Pinpoint the cell where the given text exists, returning its [X, Y] midpoint coordinate. 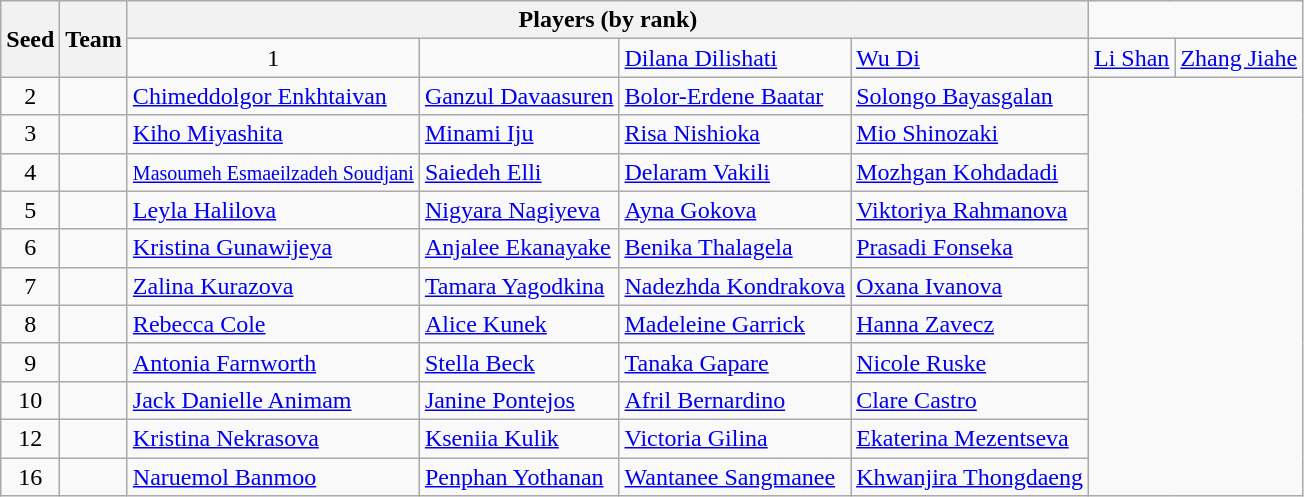
Benika Thalagela [735, 248]
Afril Bernardino [735, 400]
Mio Shinozaki [970, 134]
Kseniia Kulik [519, 438]
Prasadi Fonseka [970, 248]
Oxana Ivanova [970, 286]
Nicole Ruske [970, 362]
Players (by rank) [608, 20]
Chimeddolgor Enkhtaivan [273, 96]
Kristina Gunawijeya [273, 248]
Stella Beck [519, 362]
Tamara Yagodkina [519, 286]
8 [30, 324]
Madeleine Garrick [735, 324]
Saiedeh Elli [519, 172]
Mozhgan Kohdadadi [970, 172]
Clare Castro [970, 400]
Li Shan [1132, 58]
7 [30, 286]
Risa Nishioka [735, 134]
Victoria Gilina [735, 438]
2 [30, 96]
4 [30, 172]
Wantanee Sangmanee [735, 477]
Naruemol Banmoo [273, 477]
Bolor-Erdene Baatar [735, 96]
Ekaterina Mezentseva [970, 438]
Kristina Nekrasova [273, 438]
Alice Kunek [519, 324]
Jack Danielle Animam [273, 400]
Minami Iju [519, 134]
6 [30, 248]
1 [273, 58]
9 [30, 362]
Zhang Jiahe [1239, 58]
Delaram Vakili [735, 172]
Kiho Miyashita [273, 134]
Viktoriya Rahmanova [970, 210]
Masoumeh Esmaeilzadeh Soudjani [273, 172]
Tanaka Gapare [735, 362]
Nadezhda Kondrakova [735, 286]
Leyla Halilova [273, 210]
Anjalee Ekanayake [519, 248]
Zalina Kurazova [273, 286]
Team [94, 39]
Rebecca Cole [273, 324]
Khwanjira Thongdaeng [970, 477]
Ayna Gokova [735, 210]
Antonia Farnworth [273, 362]
Nigyara Nagiyeva [519, 210]
10 [30, 400]
12 [30, 438]
Hanna Zavecz [970, 324]
Dilana Dilishati [735, 58]
Seed [30, 39]
Solongo Bayasgalan [970, 96]
16 [30, 477]
Janine Pontejos [519, 400]
3 [30, 134]
Ganzul Davaasuren [519, 96]
Penphan Yothanan [519, 477]
5 [30, 210]
Wu Di [970, 58]
